Extract the [x, y] coordinate from the center of the cell holding the provided text.  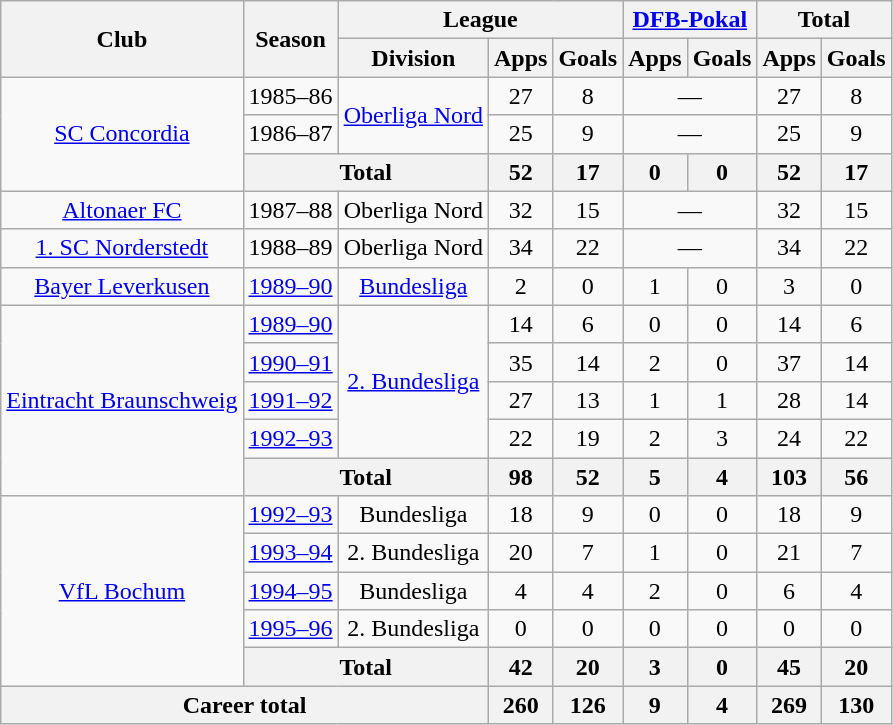
1995–96 [290, 629]
37 [789, 362]
League [480, 20]
103 [789, 477]
VfL Bochum [122, 591]
Club [122, 39]
1993–94 [290, 553]
1. SC Norderstedt [122, 248]
1988–89 [290, 248]
260 [520, 705]
1991–92 [290, 400]
42 [520, 667]
SC Concordia [122, 134]
28 [789, 400]
Eintracht Braunschweig [122, 400]
Altonaer FC [122, 210]
Season [290, 39]
1994–95 [290, 591]
1987–88 [290, 210]
45 [789, 667]
DFB-Pokal [690, 20]
269 [789, 705]
126 [588, 705]
98 [520, 477]
Bayer Leverkusen [122, 286]
1986–87 [290, 134]
35 [520, 362]
19 [588, 438]
1990–91 [290, 362]
5 [655, 477]
24 [789, 438]
Division [413, 58]
130 [856, 705]
21 [789, 553]
13 [588, 400]
56 [856, 477]
1985–86 [290, 96]
Career total [245, 705]
